Pinpoint the cell where the given text exists, returning its (x, y) midpoint coordinate. 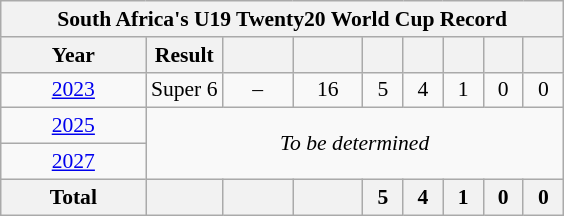
To be determined (355, 144)
– (258, 90)
16 (328, 90)
Year (74, 55)
2025 (74, 126)
Result (184, 55)
South Africa's U19 Twenty20 World Cup Record (282, 19)
2027 (74, 162)
2023 (74, 90)
Total (74, 197)
Super 6 (184, 90)
